Provide the [x, y] coordinate of the cell's center where the given text is located.  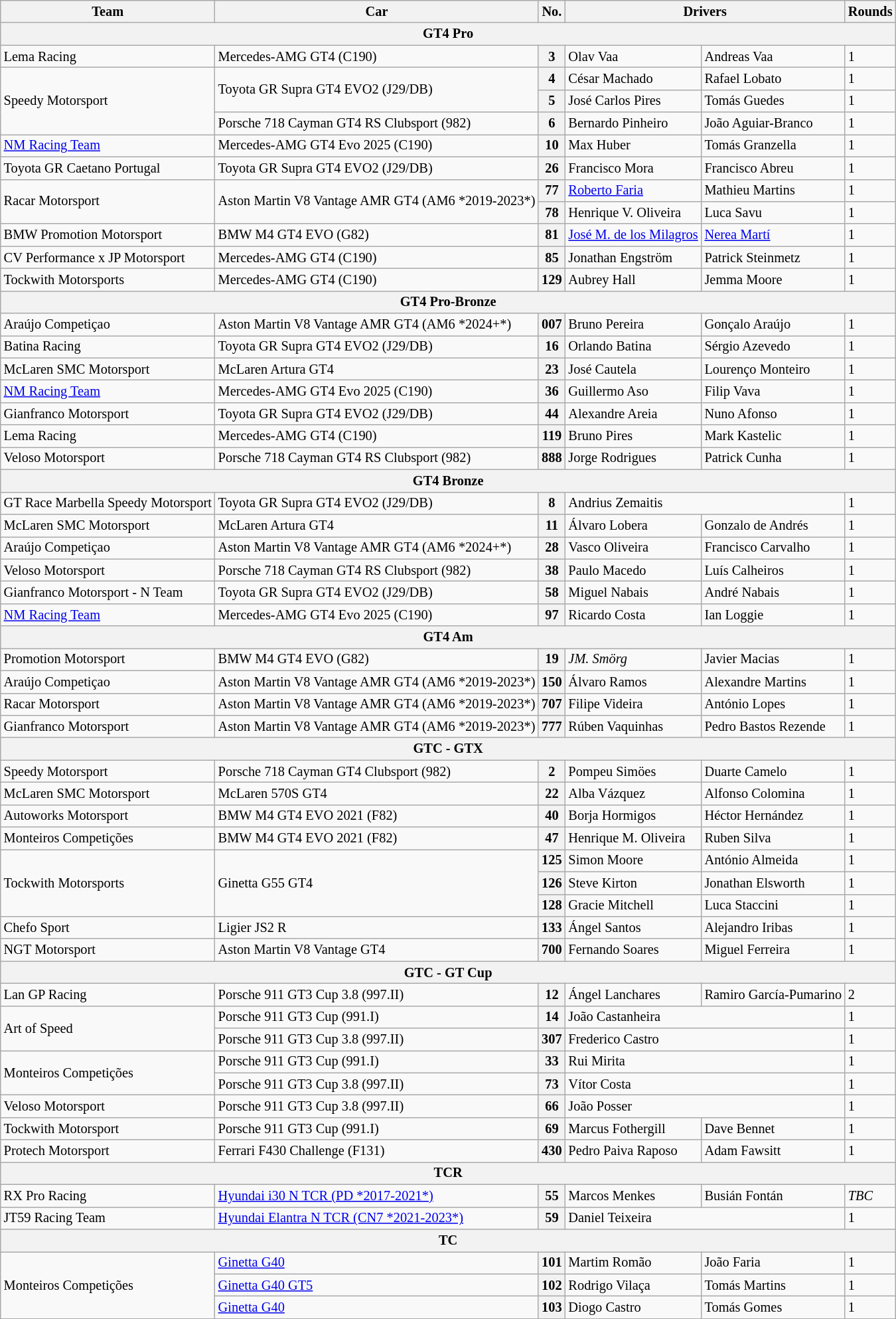
700 [552, 950]
GTC - GTX [449, 749]
Aubrey Hall [633, 279]
GT4 Pro-Bronze [449, 302]
Fernando Soares [633, 950]
Luca Savu [773, 212]
40 [552, 816]
Tockwith Motorsport [108, 1128]
Marcos Menkes [633, 1196]
GT Race Marbella Speedy Motorsport [108, 503]
Autoworks Motorsport [108, 816]
007 [552, 325]
Hyundai i30 N TCR (PD *2017-2021*) [377, 1196]
Frederico Castro [705, 1040]
Daniel Teixeira [705, 1218]
Andreas Vaa [773, 56]
777 [552, 726]
Alexandre Martins [773, 682]
Álvaro Lobera [633, 525]
28 [552, 548]
97 [552, 615]
Dave Bennet [773, 1128]
Gonçalo Araújo [773, 325]
Team [108, 11]
Rui Mirita [705, 1061]
Alexandre Areia [633, 414]
Rodrigo Vilaça [633, 1285]
Alejandro Iribas [773, 927]
Vítor Costa [705, 1084]
Sérgio Azevedo [773, 347]
Pedro Paiva Raposo [633, 1151]
TC [449, 1240]
Toyota GR Caetano Portugal [108, 168]
430 [552, 1151]
Mark Kastelic [773, 436]
Luca Staccini [773, 905]
Roberto Faria [633, 191]
TBC [871, 1196]
Promotion Motorsport [108, 659]
Hyundai Elantra N TCR (CN7 *2021-2023*) [377, 1218]
Orlando Batina [633, 347]
TCR [449, 1173]
55 [552, 1196]
Duarte Camelo [773, 771]
Batina Racing [108, 347]
102 [552, 1285]
Steve Kirton [633, 883]
101 [552, 1263]
McLaren 570S GT4 [377, 793]
Bernardo Pinheiro [633, 123]
Olav Vaa [633, 56]
Jorge Rodrigues [633, 458]
38 [552, 570]
Francisco Mora [633, 168]
José Cautela [633, 369]
129 [552, 279]
Ginetta G40 GT5 [377, 1285]
Álvaro Ramos [633, 682]
Gonzalo de Andrés [773, 525]
Pedro Bastos Rezende [773, 726]
GT4 Pro [449, 34]
GTC - GT Cup [449, 972]
Lourenço Monteiro [773, 369]
André Nabais [773, 592]
126 [552, 883]
Miguel Ferreira [773, 950]
Vasco Oliveira [633, 548]
Francisco Abreu [773, 168]
João Castanheira [705, 1017]
119 [552, 436]
No. [552, 11]
Bruno Pires [633, 436]
81 [552, 235]
128 [552, 905]
Luís Calheiros [773, 570]
Alba Vázquez [633, 793]
Rafael Lobato [773, 78]
Ian Loggie [773, 615]
Ferrari F430 Challenge (F131) [377, 1151]
Porsche 718 Cayman GT4 Clubsport (982) [377, 771]
6 [552, 123]
Tomás Guedes [773, 101]
133 [552, 927]
Lan GP Racing [108, 994]
Max Huber [633, 145]
BMW Promotion Motorsport [108, 235]
23 [552, 369]
103 [552, 1307]
Borja Hormigos [633, 816]
CV Performance x JP Motorsport [108, 258]
66 [552, 1107]
Mathieu Martins [773, 191]
Martim Romão [633, 1263]
Patrick Steinmetz [773, 258]
Patrick Cunha [773, 458]
GT4 Am [449, 637]
GT4 Bronze [449, 481]
Ricardo Costa [633, 615]
888 [552, 458]
Ginetta G55 GT4 [377, 883]
Chefo Sport [108, 927]
Guillermo Aso [633, 391]
José M. de los Milagros [633, 235]
4 [552, 78]
Rounds [871, 11]
Tomás Martins [773, 1285]
Ángel Lanchares [633, 994]
RX Pro Racing [108, 1196]
16 [552, 347]
Simon Moore [633, 860]
36 [552, 391]
Ligier JS2 R [377, 927]
707 [552, 704]
Francisco Carvalho [773, 548]
João Faria [773, 1263]
Ramiro García-Pumarino [773, 994]
3 [552, 56]
44 [552, 414]
26 [552, 168]
78 [552, 212]
Tomás Gomes [773, 1307]
85 [552, 258]
Gianfranco Motorsport - N Team [108, 592]
12 [552, 994]
Paulo Macedo [633, 570]
33 [552, 1061]
58 [552, 592]
73 [552, 1084]
JT59 Racing Team [108, 1218]
125 [552, 860]
Marcus Fothergill [633, 1128]
NGT Motorsport [108, 950]
150 [552, 682]
Javier Macias [773, 659]
Jonathan Engström [633, 258]
Nuno Afonso [773, 414]
Miguel Nabais [633, 592]
Henrique V. Oliveira [633, 212]
Henrique M. Oliveira [633, 838]
Protech Motorsport [108, 1151]
Nerea Martí [773, 235]
Adam Fawsitt [773, 1151]
Filipe Videira [633, 704]
Car [377, 11]
António Almeida [773, 860]
77 [552, 191]
Rúben Vaquinhas [633, 726]
307 [552, 1040]
8 [552, 503]
Bruno Pereira [633, 325]
11 [552, 525]
14 [552, 1017]
Gracie Mitchell [633, 905]
João Aguiar-Branco [773, 123]
César Machado [633, 78]
Aston Martin V8 Vantage GT4 [377, 950]
JM. Smörg [633, 659]
69 [552, 1128]
Drivers [705, 11]
Alfonso Colomina [773, 793]
Jonathan Elsworth [773, 883]
Filip Vava [773, 391]
22 [552, 793]
Jemma Moore [773, 279]
Ángel Santos [633, 927]
Busián Fontán [773, 1196]
Ruben Silva [773, 838]
José Carlos Pires [633, 101]
Tomás Granzella [773, 145]
5 [552, 101]
10 [552, 145]
Andrius Zemaitis [705, 503]
António Lopes [773, 704]
Pompeu Simöes [633, 771]
Diogo Castro [633, 1307]
47 [552, 838]
19 [552, 659]
Art of Speed [108, 1028]
Héctor Hernández [773, 816]
59 [552, 1218]
João Posser [705, 1107]
